Search for the cell housing the specified text and yield its [x, y] center coordinate. 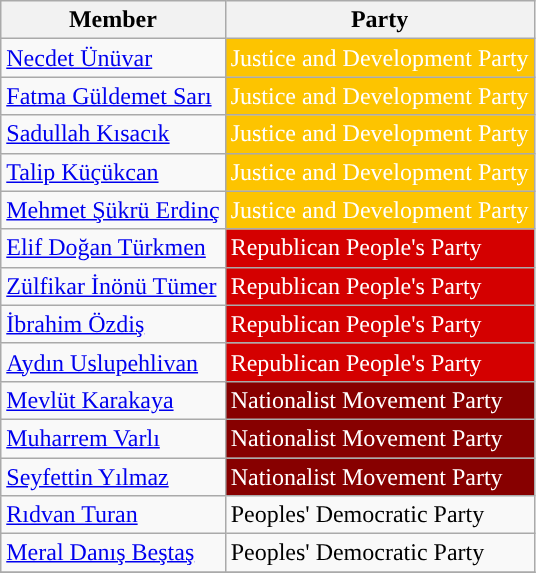
Muharrem Varlı [113, 438]
İbrahim Özdiş [113, 324]
Talip Küçükcan [113, 172]
Mehmet Şükrü Erdinç [113, 210]
Member [113, 20]
Zülfikar İnönü Tümer [113, 286]
Elif Doğan Türkmen [113, 248]
Meral Danış Beştaş [113, 553]
Aydın Uslupehlivan [113, 362]
Fatma Güldemet Sarı [113, 96]
Sadullah Kısacık [113, 134]
Rıdvan Turan [113, 515]
Seyfettin Yılmaz [113, 477]
Necdet Ünüvar [113, 58]
Party [380, 20]
Mevlüt Karakaya [113, 400]
